Detect which cell encompasses the target text, then output its (x, y) center coordinate. 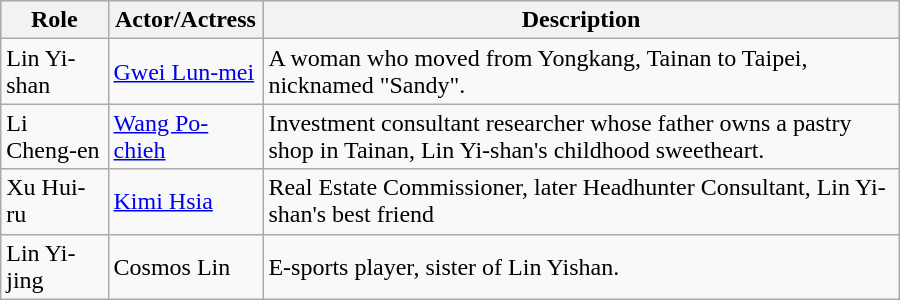
Role (54, 20)
E-sports player, sister of Lin Yishan. (581, 266)
Investment consultant researcher whose father owns a pastry shop in Tainan, Lin Yi-shan's childhood sweetheart. (581, 136)
Kimi Hsia (186, 202)
Description (581, 20)
Cosmos Lin (186, 266)
Actor/Actress (186, 20)
Gwei Lun-mei (186, 72)
Li Cheng-en (54, 136)
Xu Hui-ru (54, 202)
Wang Po-chieh (186, 136)
Lin Yi-shan (54, 72)
Real Estate Commissioner, later Headhunter Consultant, Lin Yi-shan's best friend (581, 202)
Lin Yi-jing (54, 266)
A woman who moved from Yongkang, Tainan to Taipei, nicknamed "Sandy". (581, 72)
